Return the (x, y) coordinate for the center point of the cell that contains the specified text.  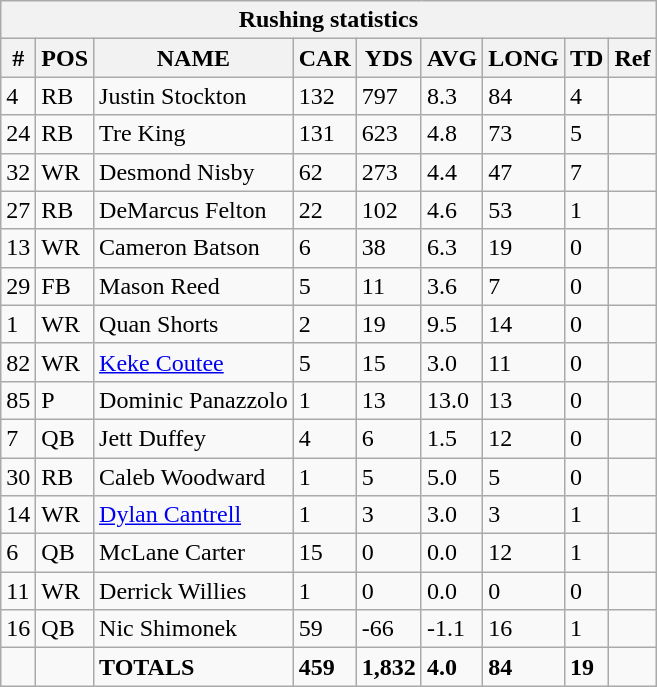
3.6 (452, 286)
Jett Duffey (194, 438)
273 (388, 172)
9.5 (452, 324)
Cameron Batson (194, 248)
623 (388, 134)
Justin Stockton (194, 96)
4.0 (452, 667)
1.5 (452, 438)
Keke Coutee (194, 362)
102 (388, 210)
-1.1 (452, 629)
Desmond Nisby (194, 172)
30 (18, 477)
# (18, 58)
82 (18, 362)
Mason Reed (194, 286)
53 (524, 210)
McLane Carter (194, 553)
4.4 (452, 172)
59 (324, 629)
Nic Shimonek (194, 629)
85 (18, 400)
459 (324, 667)
POS (65, 58)
8.3 (452, 96)
NAME (194, 58)
2 (324, 324)
FB (65, 286)
TD (586, 58)
22 (324, 210)
CAR (324, 58)
AVG (452, 58)
797 (388, 96)
YDS (388, 58)
1,832 (388, 667)
Caleb Woodward (194, 477)
62 (324, 172)
131 (324, 134)
38 (388, 248)
Dominic Panazzolo (194, 400)
LONG (524, 58)
73 (524, 134)
27 (18, 210)
6.3 (452, 248)
4.6 (452, 210)
4.8 (452, 134)
13.0 (452, 400)
Dylan Cantrell (194, 515)
Rushing statistics (328, 20)
Ref (632, 58)
29 (18, 286)
47 (524, 172)
TOTALS (194, 667)
5.0 (452, 477)
32 (18, 172)
Quan Shorts (194, 324)
132 (324, 96)
Derrick Willies (194, 591)
DeMarcus Felton (194, 210)
P (65, 400)
-66 (388, 629)
24 (18, 134)
Tre King (194, 134)
